Provide the [X, Y] coordinate of the cell's center where the given text is located.  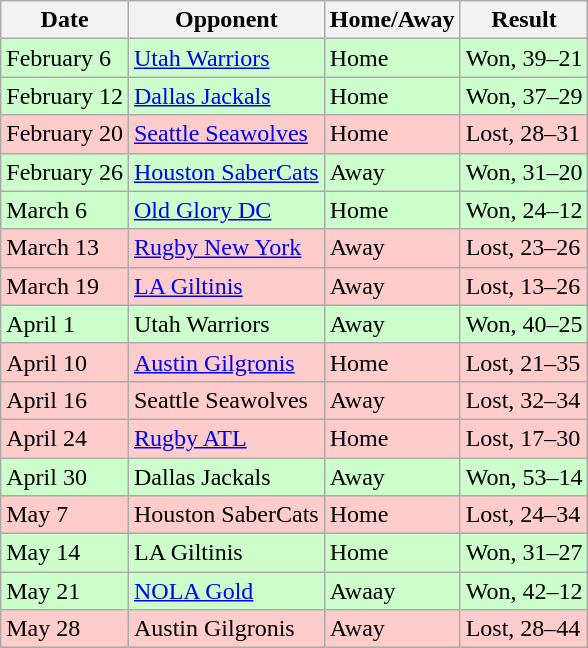
February 20 [65, 134]
Lost, 13–26 [524, 286]
March 13 [65, 248]
Lost, 28–31 [524, 134]
Lost, 28–44 [524, 629]
February 6 [65, 58]
Won, 53–14 [524, 477]
Result [524, 20]
Home/Away [392, 20]
Won, 31–20 [524, 172]
Won, 39–21 [524, 58]
Lost, 32–34 [524, 400]
Won, 40–25 [524, 324]
Rugby New York [226, 248]
February 12 [65, 96]
Lost, 21–35 [524, 362]
May 28 [65, 629]
NOLA Gold [226, 591]
February 26 [65, 172]
Lost, 17–30 [524, 438]
April 1 [65, 324]
April 24 [65, 438]
Opponent [226, 20]
Won, 31–27 [524, 553]
April 30 [65, 477]
Date [65, 20]
Rugby ATL [226, 438]
May 7 [65, 515]
May 21 [65, 591]
April 10 [65, 362]
April 16 [65, 400]
Won, 37–29 [524, 96]
Lost, 24–34 [524, 515]
Won, 42–12 [524, 591]
Old Glory DC [226, 210]
March 19 [65, 286]
Won, 24–12 [524, 210]
Lost, 23–26 [524, 248]
March 6 [65, 210]
May 14 [65, 553]
Awaay [392, 591]
